Extract the [x, y] coordinate from the center of the cell holding the provided text.  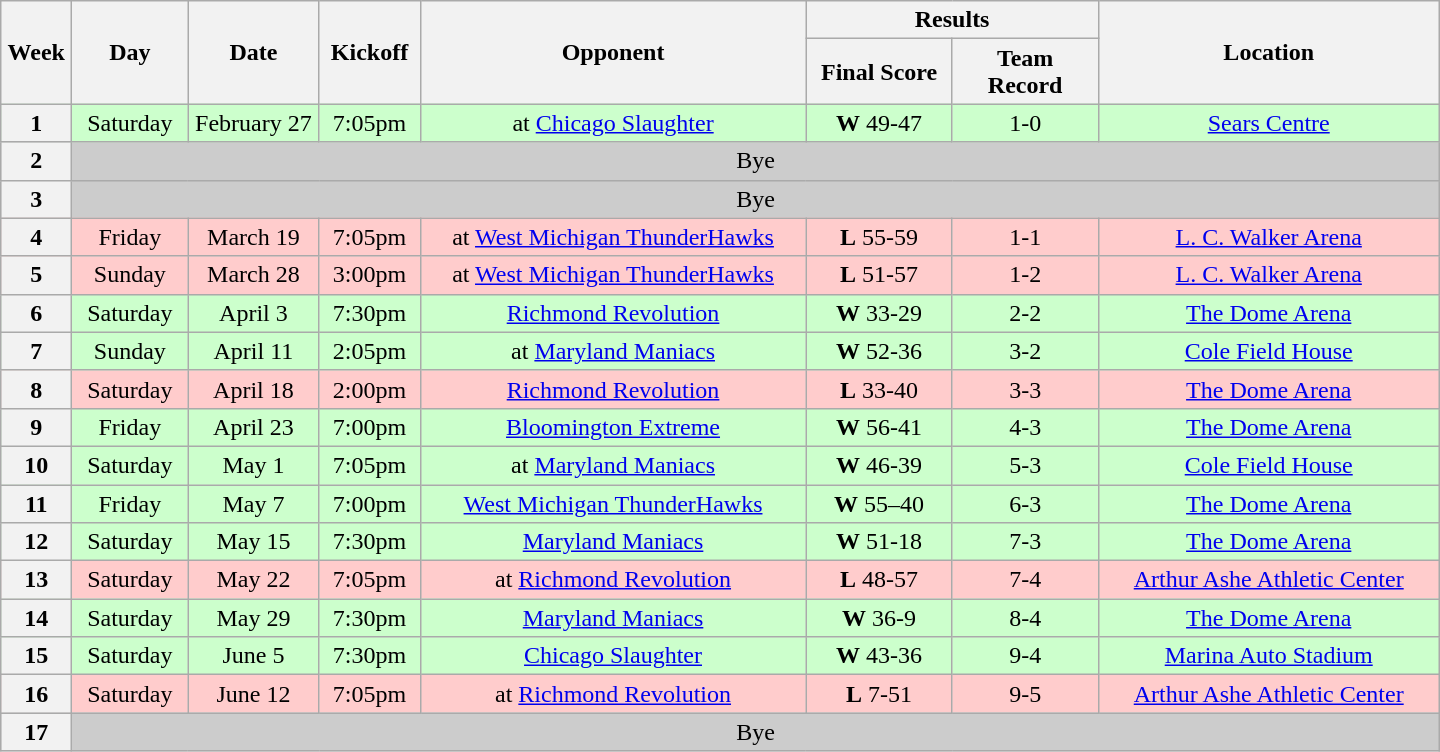
April 23 [254, 427]
February 27 [254, 123]
5-3 [1025, 465]
May 22 [254, 580]
16 [36, 694]
March 28 [254, 275]
April 11 [254, 351]
Day [130, 52]
1-2 [1025, 275]
1-0 [1025, 123]
May 1 [254, 465]
Week [36, 52]
6 [36, 313]
W 51-18 [879, 542]
W 49-47 [879, 123]
L 7-51 [879, 694]
3-3 [1025, 389]
2 [36, 161]
June 5 [254, 656]
Marina Auto Stadium [1268, 656]
W 36-9 [879, 618]
9 [36, 427]
March 19 [254, 237]
West Michigan ThunderHawks [613, 503]
May 29 [254, 618]
7-4 [1025, 580]
13 [36, 580]
at Chicago Slaughter [613, 123]
W 46-39 [879, 465]
9-5 [1025, 694]
4-3 [1025, 427]
W 52-36 [879, 351]
2:05pm [370, 351]
8-4 [1025, 618]
9-4 [1025, 656]
June 12 [254, 694]
Kickoff [370, 52]
May 15 [254, 542]
1-1 [1025, 237]
Results [952, 20]
Bloomington Extreme [613, 427]
3-2 [1025, 351]
Location [1268, 52]
Team Record [1025, 72]
8 [36, 389]
2:00pm [370, 389]
Sears Centre [1268, 123]
1 [36, 123]
10 [36, 465]
Chicago Slaughter [613, 656]
11 [36, 503]
L 48-57 [879, 580]
17 [36, 732]
April 18 [254, 389]
W 33-29 [879, 313]
L 33-40 [879, 389]
7-3 [1025, 542]
W 56-41 [879, 427]
3 [36, 199]
L 51-57 [879, 275]
L 55-59 [879, 237]
14 [36, 618]
W 55–40 [879, 503]
6-3 [1025, 503]
15 [36, 656]
7 [36, 351]
April 3 [254, 313]
3:00pm [370, 275]
5 [36, 275]
Date [254, 52]
12 [36, 542]
W 43-36 [879, 656]
Opponent [613, 52]
May 7 [254, 503]
Final Score [879, 72]
2-2 [1025, 313]
4 [36, 237]
